Determine the (X, Y) coordinate at the center of the cell enclosing the given text.  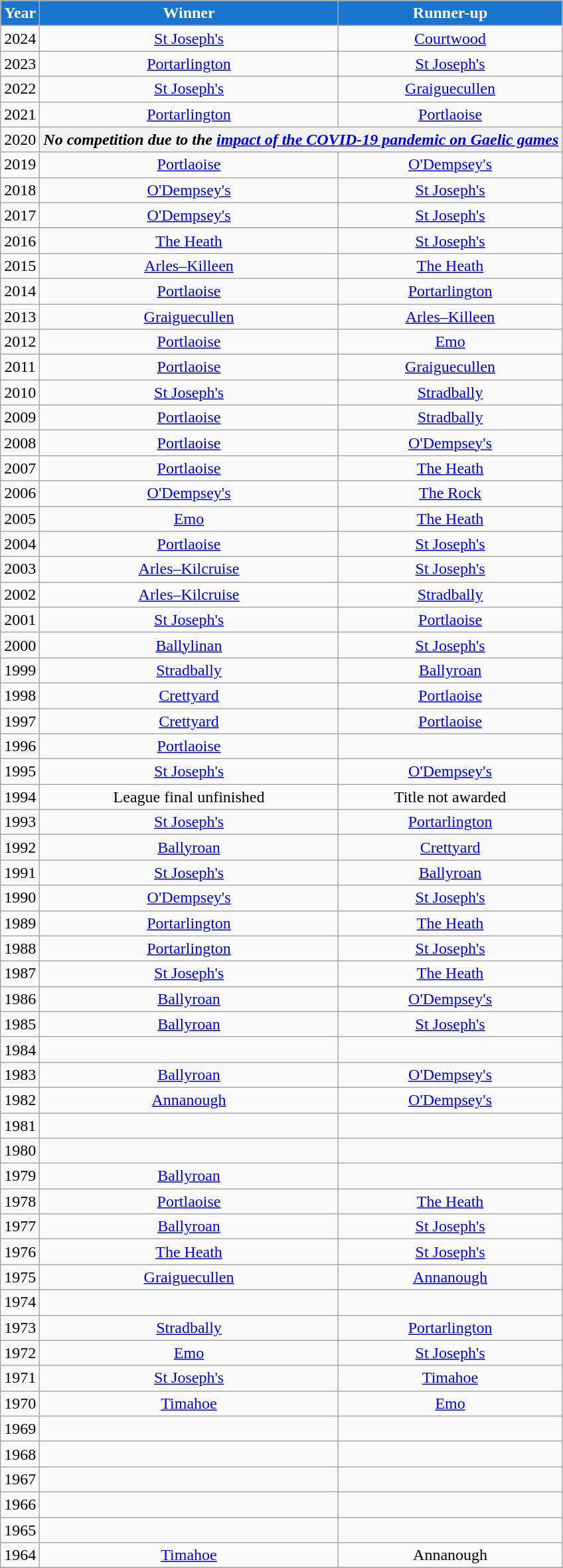
2024 (20, 39)
1977 (20, 1227)
1973 (20, 1328)
No competition due to the impact of the COVID-19 pandemic on Gaelic games (301, 139)
2013 (20, 317)
1968 (20, 1454)
1988 (20, 948)
1990 (20, 898)
2010 (20, 392)
The Rock (450, 493)
1969 (20, 1429)
2000 (20, 645)
1993 (20, 822)
Year (20, 13)
1975 (20, 1277)
2018 (20, 190)
Winner (189, 13)
1981 (20, 1126)
1980 (20, 1151)
2014 (20, 291)
1992 (20, 847)
1984 (20, 1049)
2019 (20, 165)
2022 (20, 89)
1995 (20, 772)
1966 (20, 1504)
1978 (20, 1201)
2015 (20, 266)
1991 (20, 873)
1972 (20, 1353)
2009 (20, 418)
Ballylinan (189, 645)
2021 (20, 114)
League final unfinished (189, 797)
2008 (20, 443)
1998 (20, 695)
1989 (20, 923)
1996 (20, 746)
Runner-up (450, 13)
1997 (20, 721)
1986 (20, 999)
1967 (20, 1479)
1971 (20, 1378)
2017 (20, 215)
1965 (20, 1529)
2016 (20, 240)
2006 (20, 493)
1964 (20, 1555)
1976 (20, 1252)
Courtwood (450, 39)
2004 (20, 544)
1999 (20, 670)
1987 (20, 974)
2007 (20, 468)
1979 (20, 1176)
2005 (20, 519)
1974 (20, 1302)
2023 (20, 64)
2020 (20, 139)
2012 (20, 342)
1982 (20, 1100)
2003 (20, 569)
Title not awarded (450, 797)
1970 (20, 1403)
2011 (20, 367)
1985 (20, 1024)
2001 (20, 620)
1983 (20, 1075)
2002 (20, 594)
1994 (20, 797)
